Detect which cell encompasses the target text, then output its (X, Y) center coordinate. 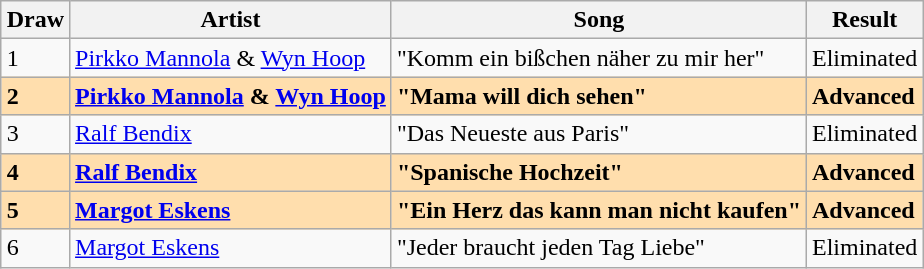
6 (35, 248)
"Jeder braucht jeden Tag Liebe" (598, 248)
"Komm ein bißchen näher zu mir her" (598, 58)
Song (598, 20)
"Ein Herz das kann man nicht kaufen" (598, 210)
2 (35, 96)
3 (35, 134)
Artist (231, 20)
1 (35, 58)
"Spanische Hochzeit" (598, 172)
"Das Neueste aus Paris" (598, 134)
4 (35, 172)
"Mama will dich sehen" (598, 96)
Draw (35, 20)
5 (35, 210)
Result (864, 20)
